Output the (x, y) coordinate of the center of the cell containing the given text.  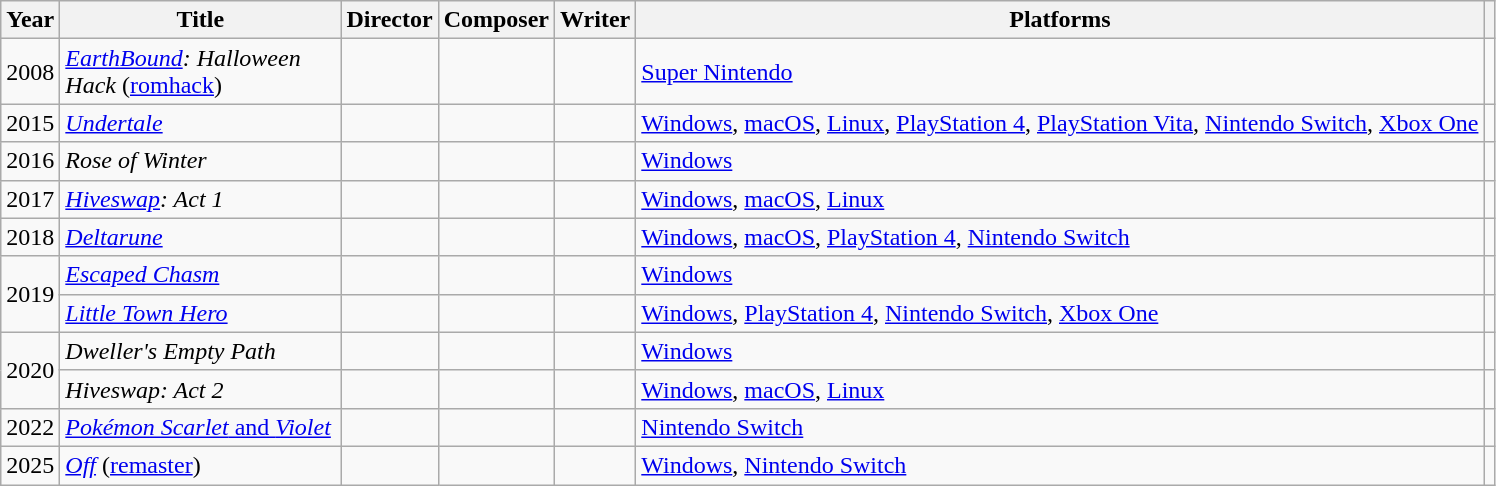
Hiveswap: Act 1 (200, 199)
Rose of Winter (200, 161)
Director (390, 20)
Off (remaster) (200, 465)
Year (30, 20)
2025 (30, 465)
2017 (30, 199)
Little Town Hero (200, 313)
Title (200, 20)
Windows, macOS, Linux, PlayStation 4, PlayStation Vita, Nintendo Switch, Xbox One (1060, 123)
Undertale (200, 123)
2018 (30, 237)
2022 (30, 427)
EarthBound: Halloween Hack (romhack) (200, 72)
Windows, PlayStation 4, Nintendo Switch, Xbox One (1060, 313)
Windows, macOS, PlayStation 4, Nintendo Switch (1060, 237)
Composer (496, 20)
Pokémon Scarlet and Violet (200, 427)
Platforms (1060, 20)
2020 (30, 370)
2015 (30, 123)
2019 (30, 294)
2016 (30, 161)
Hiveswap: Act 2 (200, 389)
Windows, Nintendo Switch (1060, 465)
Dweller's Empty Path (200, 351)
Deltarune (200, 237)
Super Nintendo (1060, 72)
2008 (30, 72)
Escaped Chasm (200, 275)
Writer (596, 20)
Nintendo Switch (1060, 427)
